Identify which cell holds the provided text, then report its [X, Y] central coordinate. 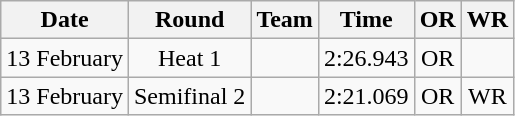
Date [65, 20]
Time [366, 20]
2:26.943 [366, 58]
Team [285, 20]
Heat 1 [189, 58]
Round [189, 20]
Semifinal 2 [189, 96]
2:21.069 [366, 96]
